Output the (X, Y) coordinate of the center of the cell containing the given text.  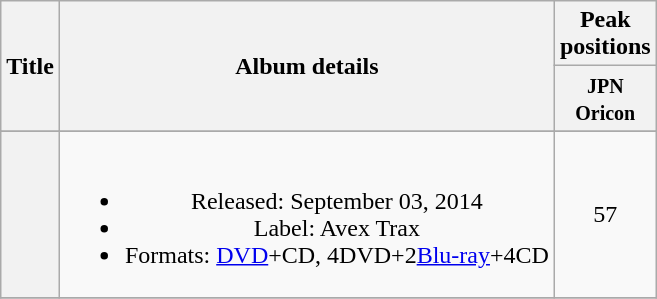
Released: September 03, 2014Label: Avex TraxFormats: DVD+CD, 4DVD+2Blu-ray+4CD (306, 214)
Album details (306, 66)
JPNOricon (605, 98)
57 (605, 214)
Title (30, 66)
Peak positions (605, 34)
